Extract the [X, Y] coordinate from the center of the cell holding the provided text.  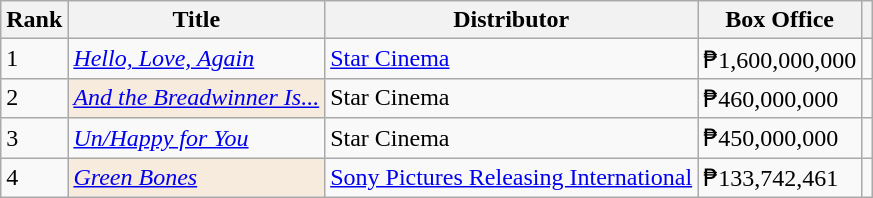
Un/Happy for You [196, 138]
4 [34, 178]
Sony Pictures Releasing International [512, 178]
Distributor [512, 20]
₱1,600,000,000 [780, 59]
1 [34, 59]
3 [34, 138]
Hello, Love, Again [196, 59]
₱133,742,461 [780, 178]
2 [34, 98]
And the Breadwinner Is... [196, 98]
₱450,000,000 [780, 138]
Box Office [780, 20]
Rank [34, 20]
Title [196, 20]
Green Bones [196, 178]
₱460,000,000 [780, 98]
